Capture the cell that displays the provided text and extract its [X, Y] central coordinate. 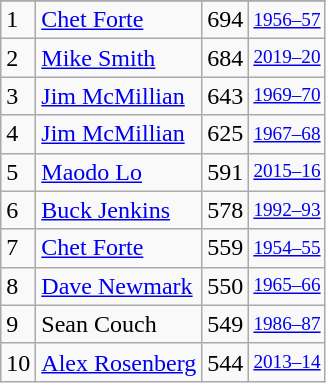
550 [226, 286]
549 [226, 324]
7 [18, 248]
625 [226, 134]
1956–57 [287, 20]
9 [18, 324]
578 [226, 210]
Mike Smith [119, 58]
2019–20 [287, 58]
8 [18, 286]
1954–55 [287, 248]
2 [18, 58]
1992–93 [287, 210]
1 [18, 20]
1969–70 [287, 96]
1967–68 [287, 134]
Buck Jenkins [119, 210]
684 [226, 58]
643 [226, 96]
2013–14 [287, 362]
Dave Newmark [119, 286]
Sean Couch [119, 324]
5 [18, 172]
2015–16 [287, 172]
4 [18, 134]
3 [18, 96]
6 [18, 210]
10 [18, 362]
544 [226, 362]
1986–87 [287, 324]
694 [226, 20]
591 [226, 172]
559 [226, 248]
1965–66 [287, 286]
Maodo Lo [119, 172]
Alex Rosenberg [119, 362]
